Output the (X, Y) coordinate of the center of the cell containing the given text.  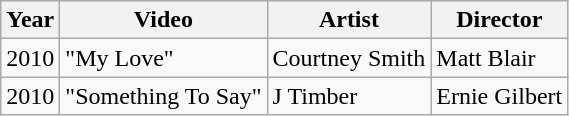
Artist (349, 20)
Ernie Gilbert (500, 96)
J Timber (349, 96)
Year (30, 20)
Video (164, 20)
Courtney Smith (349, 58)
Matt Blair (500, 58)
Director (500, 20)
"My Love" (164, 58)
"Something To Say" (164, 96)
